Output the (X, Y) coordinate of the center of the cell containing the given text.  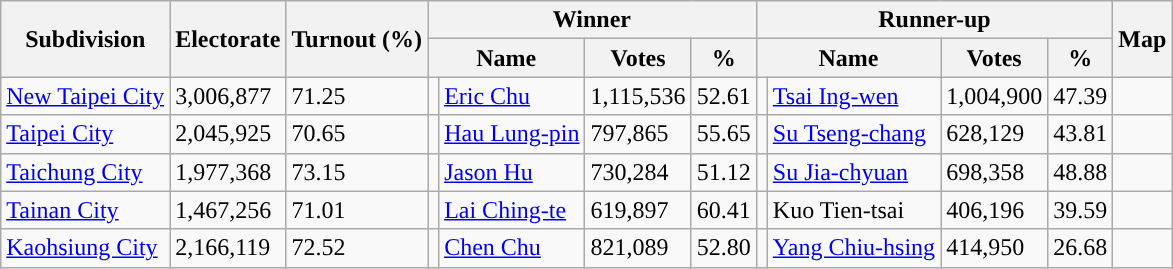
628,129 (994, 134)
Hau Lung-pin (512, 134)
Tainan City (86, 210)
71.25 (357, 96)
Su Jia-chyuan (854, 172)
Turnout (%) (357, 39)
1,467,256 (228, 210)
406,196 (994, 210)
821,089 (638, 248)
Map (1142, 39)
730,284 (638, 172)
619,897 (638, 210)
3,006,877 (228, 96)
55.65 (724, 134)
2,166,119 (228, 248)
43.81 (1080, 134)
Runner-up (934, 20)
Taichung City (86, 172)
New Taipei City (86, 96)
Eric Chu (512, 96)
Kuo Tien-tsai (854, 210)
1,115,536 (638, 96)
72.52 (357, 248)
73.15 (357, 172)
52.80 (724, 248)
60.41 (724, 210)
Tsai Ing-wen (854, 96)
Jason Hu (512, 172)
39.59 (1080, 210)
Su Tseng-chang (854, 134)
Lai Ching-te (512, 210)
Yang Chiu-hsing (854, 248)
698,358 (994, 172)
797,865 (638, 134)
Taipei City (86, 134)
1,004,900 (994, 96)
Chen Chu (512, 248)
47.39 (1080, 96)
52.61 (724, 96)
Electorate (228, 39)
1,977,368 (228, 172)
48.88 (1080, 172)
Kaohsiung City (86, 248)
2,045,925 (228, 134)
70.65 (357, 134)
26.68 (1080, 248)
Subdivision (86, 39)
Winner (592, 20)
51.12 (724, 172)
414,950 (994, 248)
71.01 (357, 210)
